Identify which cell holds the provided text, then report its (x, y) central coordinate. 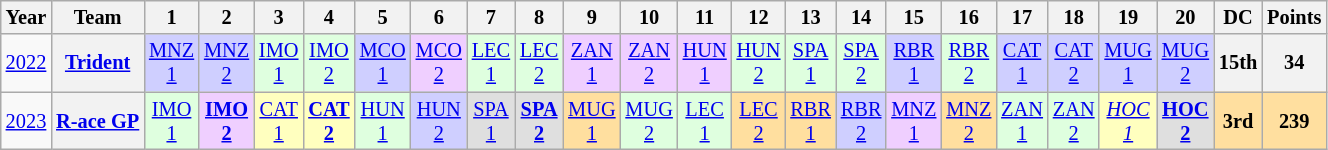
6 (439, 17)
9 (592, 17)
Trident (98, 63)
12 (759, 17)
Year (26, 17)
7 (491, 17)
18 (1074, 17)
R-ace GP (98, 121)
4 (328, 17)
3rd (1238, 121)
HOC1 (1128, 121)
20 (1186, 17)
2 (226, 17)
16 (968, 17)
5 (383, 17)
239 (1294, 121)
MCO1 (383, 63)
10 (648, 17)
HOC2 (1186, 121)
19 (1128, 17)
2023 (26, 121)
Points (1294, 17)
DC (1238, 17)
3 (278, 17)
8 (539, 17)
MCO2 (439, 63)
34 (1294, 63)
1 (172, 17)
Team (98, 17)
2022 (26, 63)
15 (914, 17)
14 (861, 17)
15th (1238, 63)
13 (810, 17)
11 (705, 17)
17 (1022, 17)
